Find where the given text appears and provide that cell's center as [x, y] coordinate. 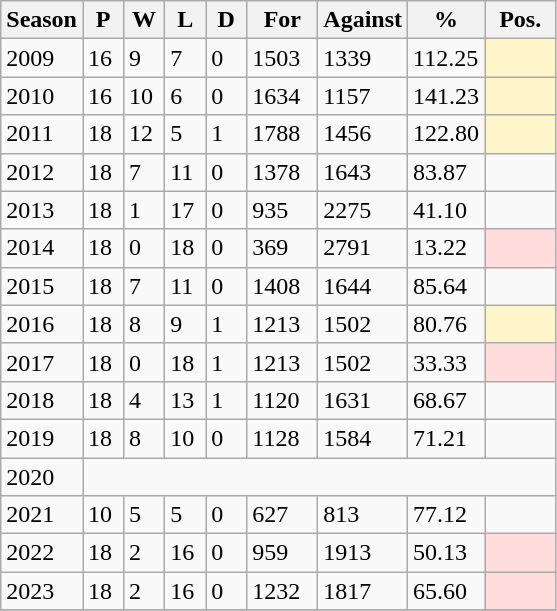
1631 [363, 400]
1128 [282, 438]
2275 [363, 210]
2009 [42, 58]
6 [186, 96]
2013 [42, 210]
% [446, 20]
1644 [363, 286]
Pos. [520, 20]
D [226, 20]
1913 [363, 553]
80.76 [446, 324]
1157 [363, 96]
68.67 [446, 400]
17 [186, 210]
2020 [42, 477]
2023 [42, 591]
83.87 [446, 172]
P [102, 20]
4 [144, 400]
2010 [42, 96]
65.60 [446, 591]
2791 [363, 248]
369 [282, 248]
2011 [42, 134]
1503 [282, 58]
85.64 [446, 286]
1120 [282, 400]
627 [282, 515]
1584 [363, 438]
41.10 [446, 210]
50.13 [446, 553]
12 [144, 134]
For [282, 20]
33.33 [446, 362]
2016 [42, 324]
959 [282, 553]
2012 [42, 172]
1408 [282, 286]
2021 [42, 515]
122.80 [446, 134]
2018 [42, 400]
W [144, 20]
1456 [363, 134]
Against [363, 20]
2022 [42, 553]
2017 [42, 362]
71.21 [446, 438]
13 [186, 400]
935 [282, 210]
1232 [282, 591]
13.22 [446, 248]
1634 [282, 96]
2015 [42, 286]
112.25 [446, 58]
1643 [363, 172]
1339 [363, 58]
1788 [282, 134]
2019 [42, 438]
L [186, 20]
1817 [363, 591]
2014 [42, 248]
Season [42, 20]
77.12 [446, 515]
1378 [282, 172]
141.23 [446, 96]
813 [363, 515]
